Return [X, Y] of the center of cell containing provided text 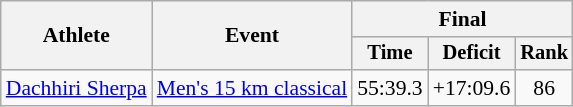
55:39.3 [390, 88]
Event [252, 36]
Time [390, 54]
Deficit [472, 54]
Men's 15 km classical [252, 88]
+17:09.6 [472, 88]
Rank [544, 54]
Dachhiri Sherpa [76, 88]
Athlete [76, 36]
86 [544, 88]
Final [462, 19]
